Pinpoint the cell where the given text exists, returning its (X, Y) midpoint coordinate. 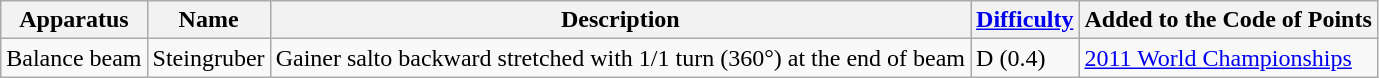
D (0.4) (1025, 58)
Balance beam (74, 58)
Added to the Code of Points (1228, 20)
Apparatus (74, 20)
Steingruber (208, 58)
Name (208, 20)
Description (620, 20)
Gainer salto backward stretched with 1/1 turn (360°) at the end of beam (620, 58)
Difficulty (1025, 20)
2011 World Championships (1228, 58)
